Find where the given text appears and provide that cell's center as [X, Y] coordinate. 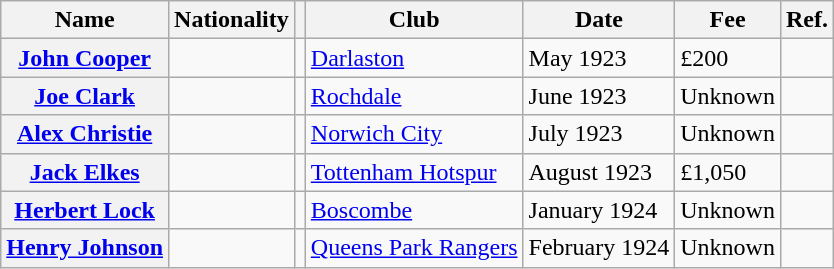
Queens Park Rangers [414, 248]
Fee [728, 20]
Ref. [806, 20]
Club [414, 20]
Tottenham Hotspur [414, 172]
July 1923 [599, 134]
May 1923 [599, 58]
£1,050 [728, 172]
Nationality [232, 20]
Herbert Lock [85, 210]
June 1923 [599, 96]
Boscombe [414, 210]
August 1923 [599, 172]
Darlaston [414, 58]
John Cooper [85, 58]
Jack Elkes [85, 172]
Henry Johnson [85, 248]
Alex Christie [85, 134]
Joe Clark [85, 96]
January 1924 [599, 210]
February 1924 [599, 248]
Rochdale [414, 96]
£200 [728, 58]
Date [599, 20]
Norwich City [414, 134]
Name [85, 20]
